Locate the cell with the specified text and output its (X, Y) center coordinate. 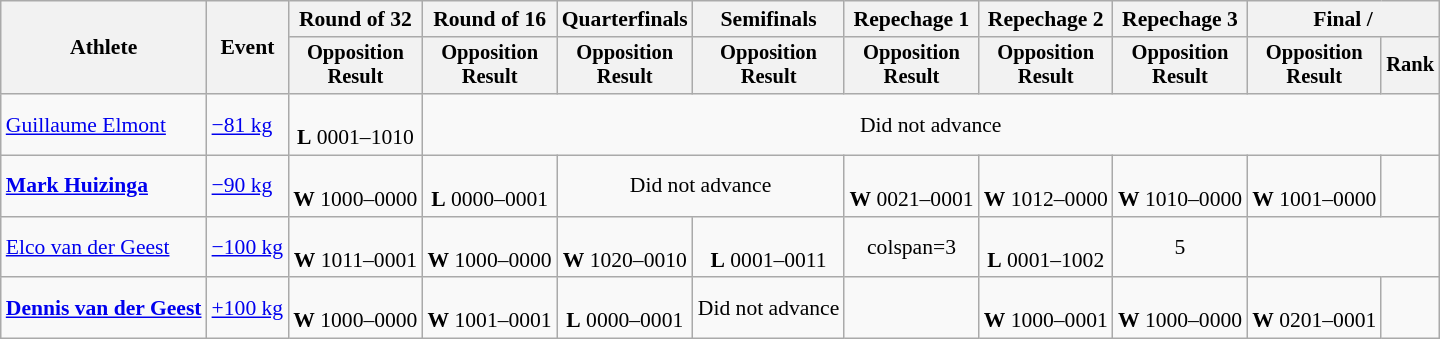
W 1001–0001 (489, 308)
Guillaume Elmont (104, 124)
+100 kg (248, 308)
W 1012–0000 (1046, 186)
−90 kg (248, 186)
Repechage 1 (911, 19)
Event (248, 48)
Mark Huizinga (104, 186)
Rank (1410, 66)
W 0021–0001 (911, 186)
W 0201–0001 (1314, 308)
Athlete (104, 48)
−81 kg (248, 124)
L 0001–1002 (1046, 248)
Elco van der Geest (104, 248)
Repechage 2 (1046, 19)
Round of 16 (489, 19)
W 1001–0000 (1314, 186)
Dennis van der Geest (104, 308)
Quarterfinals (625, 19)
5 (1180, 248)
W 1010–0000 (1180, 186)
W 1000–0001 (1046, 308)
Round of 32 (355, 19)
L 0001–1010 (355, 124)
W 1011–0001 (355, 248)
L 0001–0011 (769, 248)
Semifinals (769, 19)
Final / (1343, 19)
W 1020–0010 (625, 248)
Repechage 3 (1180, 19)
−100 kg (248, 248)
colspan=3 (911, 248)
